Determine the [x, y] coordinate at the center of the cell enclosing the given text.  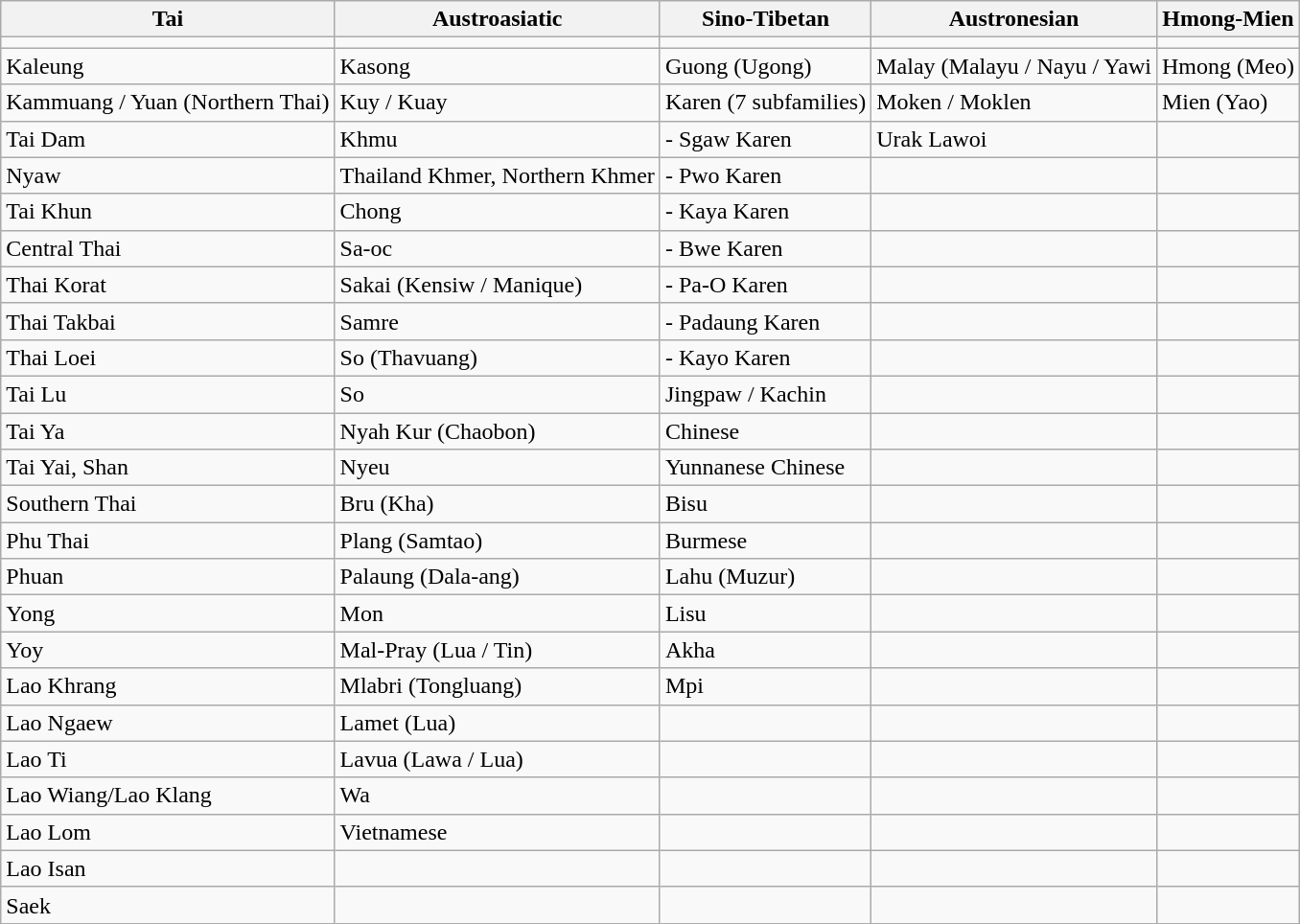
Karen (7 subfamilies) [765, 103]
Phuan [168, 577]
Lao Isan [168, 868]
Malay (Malayu / Nayu / Yawi [1014, 66]
Lao Khrang [168, 686]
Khmu [497, 139]
Lisu [765, 613]
Lao Lom [168, 832]
Nyah Kur (Chaobon) [497, 430]
Vietnamese [497, 832]
Thailand Khmer, Northern Khmer [497, 175]
- Kaya Karen [765, 212]
Sakai (Kensiw / Manique) [497, 285]
Hmong (Meo) [1227, 66]
So [497, 394]
Saek [168, 905]
Tai Ya [168, 430]
Mpi [765, 686]
Yunnanese Chinese [765, 468]
Lahu (Muzur) [765, 577]
Mien (Yao) [1227, 103]
Tai Lu [168, 394]
Lao Ngaew [168, 723]
Nyaw [168, 175]
Hmong-Mien [1227, 19]
Mlabri (Tongluang) [497, 686]
Bisu [765, 504]
Urak Lawoi [1014, 139]
Mal-Pray (Lua / Tin) [497, 650]
So (Thavuang) [497, 358]
Lao Wiang/Lao Klang [168, 796]
Sa-oc [497, 248]
Austroasiatic [497, 19]
Tai Khun [168, 212]
Burmese [765, 541]
Tai Dam [168, 139]
- Pa-O Karen [765, 285]
Kuy / Kuay [497, 103]
Wa [497, 796]
Nyeu [497, 468]
Kasong [497, 66]
Thai Takbai [168, 321]
Southern Thai [168, 504]
Mon [497, 613]
- Sgaw Karen [765, 139]
Thai Korat [168, 285]
Akha [765, 650]
Yong [168, 613]
Jingpaw / Kachin [765, 394]
Chinese [765, 430]
Samre [497, 321]
Phu Thai [168, 541]
Tai Yai, Shan [168, 468]
Lao Ti [168, 759]
- Pwo Karen [765, 175]
- Bwe Karen [765, 248]
Kaleung [168, 66]
Sino-Tibetan [765, 19]
Guong (Ugong) [765, 66]
Thai Loei [168, 358]
- Kayo Karen [765, 358]
Chong [497, 212]
Lavua (Lawa / Lua) [497, 759]
Moken / Moklen [1014, 103]
Bru (Kha) [497, 504]
Yoy [168, 650]
Central Thai [168, 248]
Palaung (Dala-ang) [497, 577]
Austronesian [1014, 19]
- Padaung Karen [765, 321]
Kammuang / Yuan (Northern Thai) [168, 103]
Plang (Samtao) [497, 541]
Lamet (Lua) [497, 723]
Tai [168, 19]
